Return (x, y) of the center of cell containing provided text 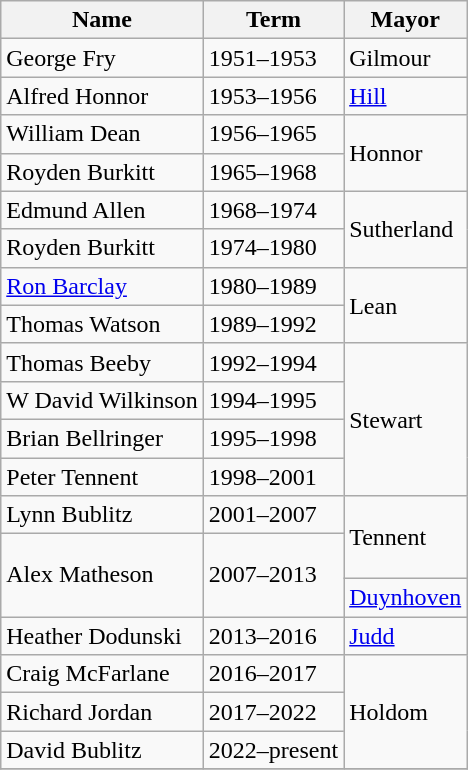
Gilmour (406, 58)
Mayor (406, 20)
Duynhoven (406, 598)
Lynn Bublitz (102, 515)
2001–2007 (273, 515)
1956–1965 (273, 134)
David Bublitz (102, 750)
Alfred Honnor (102, 96)
1989–1992 (273, 324)
Stewart (406, 419)
1953–1956 (273, 96)
Thomas Watson (102, 324)
Thomas Beeby (102, 362)
Holdom (406, 712)
Judd (406, 636)
Tennent (406, 538)
2017–2022 (273, 712)
Sutherland (406, 229)
1974–1980 (273, 248)
1998–2001 (273, 477)
Edmund Allen (102, 210)
Peter Tennent (102, 477)
2016–2017 (273, 674)
Name (102, 20)
Richard Jordan (102, 712)
W David Wilkinson (102, 400)
Lean (406, 305)
Brian Bellringer (102, 438)
1965–1968 (273, 172)
Heather Dodunski (102, 636)
Ron Barclay (102, 286)
1992–1994 (273, 362)
1995–1998 (273, 438)
Term (273, 20)
Alex Matheson (102, 576)
1968–1974 (273, 210)
2007–2013 (273, 576)
Craig McFarlane (102, 674)
Hill (406, 96)
2013–2016 (273, 636)
2022–present (273, 750)
George Fry (102, 58)
William Dean (102, 134)
Honnor (406, 153)
1994–1995 (273, 400)
1951–1953 (273, 58)
1980–1989 (273, 286)
